For the text-containing cell, return its midpoint in [x, y] coordinate format. 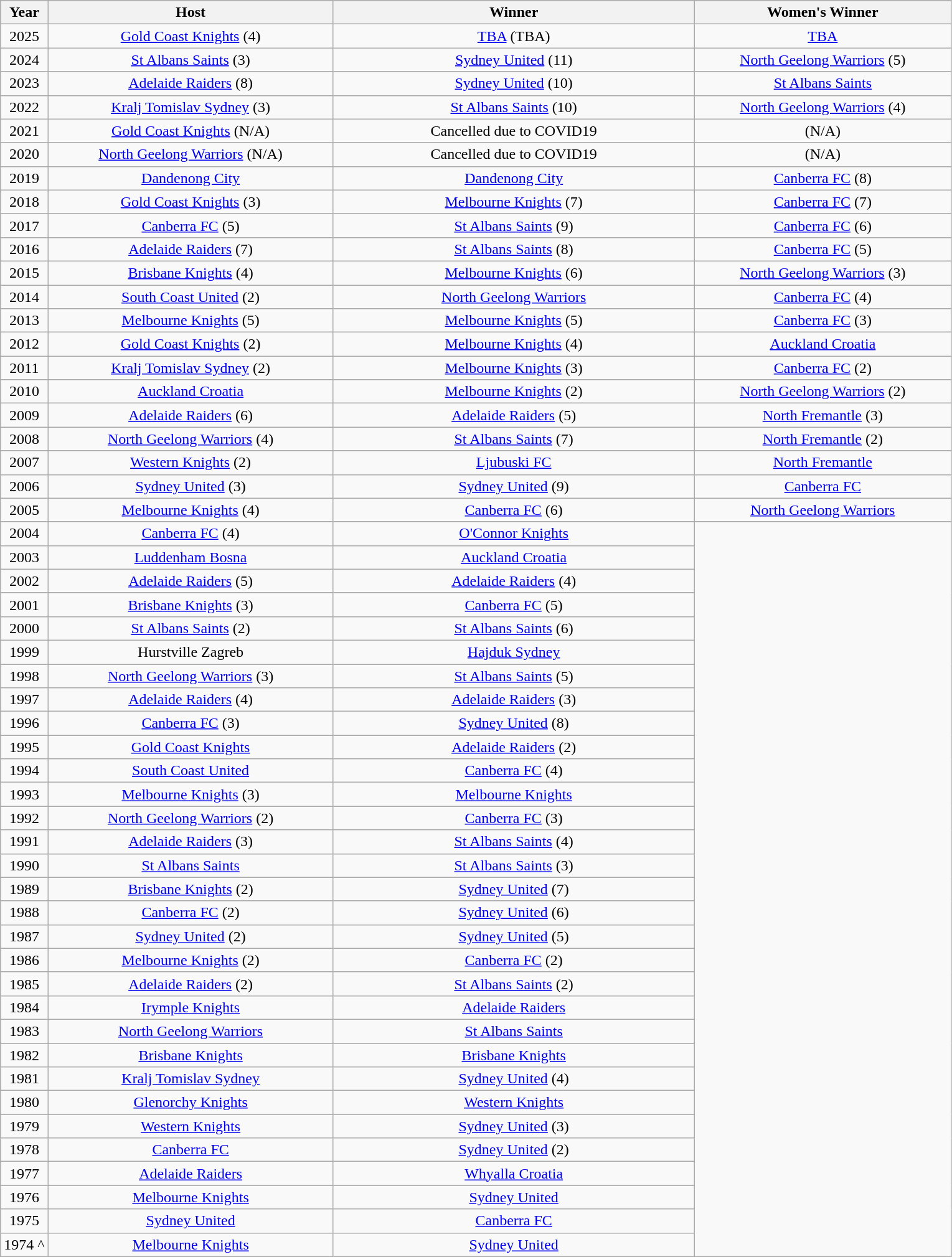
Gold Coast Knights [191, 747]
St Albans Saints (10) [514, 107]
2010 [24, 392]
Sydney United (11) [514, 60]
1980 [24, 1103]
1974 ^ [24, 1245]
2015 [24, 273]
1995 [24, 747]
2003 [24, 557]
Brisbane Knights (2) [191, 889]
2021 [24, 131]
Kralj Tomislav Sydney [191, 1079]
St Albans Saints (7) [514, 439]
2022 [24, 107]
Sydney United (4) [514, 1079]
1993 [24, 794]
2001 [24, 605]
North Fremantle (3) [822, 415]
Adelaide Raiders (6) [191, 415]
1985 [24, 984]
South Coast United [191, 771]
2020 [24, 154]
2014 [24, 297]
2024 [24, 60]
Year [24, 12]
Sydney United (5) [514, 936]
1987 [24, 936]
Sydney United (9) [514, 486]
2005 [24, 510]
1978 [24, 1150]
St Albans Saints (8) [514, 249]
Ljubuski FC [514, 463]
St Albans Saints (4) [514, 842]
Gold Coast Knights (3) [191, 202]
Kralj Tomislav Sydney (2) [191, 368]
2002 [24, 581]
1983 [24, 1031]
1996 [24, 723]
1994 [24, 771]
Winner [514, 12]
1977 [24, 1174]
1997 [24, 700]
Sydney United (6) [514, 913]
Host [191, 12]
Brisbane Knights (4) [191, 273]
2012 [24, 344]
2018 [24, 202]
Melbourne Knights (7) [514, 202]
TBA [822, 36]
1990 [24, 865]
Whyalla Croatia [514, 1174]
1986 [24, 960]
2008 [24, 439]
2006 [24, 486]
2011 [24, 368]
2023 [24, 83]
Gold Coast Knights (N/A) [191, 131]
Adelaide Raiders (7) [191, 249]
South Coast United (2) [191, 297]
2000 [24, 628]
O'Connor Knights [514, 534]
Gold Coast Knights (2) [191, 344]
St Albans Saints (5) [514, 676]
1989 [24, 889]
Brisbane Knights (3) [191, 605]
2019 [24, 178]
Kralj Tomislav Sydney (3) [191, 107]
TBA (TBA) [514, 36]
Hurstville Zagreb [191, 652]
Sydney United (10) [514, 83]
2013 [24, 321]
1984 [24, 1007]
North Geelong Warriors (N/A) [191, 154]
Melbourne Knights (6) [514, 273]
1998 [24, 676]
North Geelong Warriors (5) [822, 60]
Luddenham Bosna [191, 557]
St Albans Saints (9) [514, 225]
Sydney United (7) [514, 889]
1981 [24, 1079]
St Albans Saints (6) [514, 628]
Hajduk Sydney [514, 652]
Western Knights (2) [191, 463]
1992 [24, 818]
1991 [24, 842]
Adelaide Raiders (8) [191, 83]
1999 [24, 652]
Canberra FC (8) [822, 178]
2017 [24, 225]
1975 [24, 1221]
2004 [24, 534]
2025 [24, 36]
1976 [24, 1197]
1982 [24, 1055]
2007 [24, 463]
Irymple Knights [191, 1007]
Gold Coast Knights (4) [191, 36]
2016 [24, 249]
North Fremantle (2) [822, 439]
1979 [24, 1126]
North Fremantle [822, 463]
1988 [24, 913]
Sydney United (8) [514, 723]
Canberra FC (7) [822, 202]
2009 [24, 415]
Glenorchy Knights [191, 1103]
Women's Winner [822, 12]
